Pinpoint the cell where the given text exists, returning its [X, Y] midpoint coordinate. 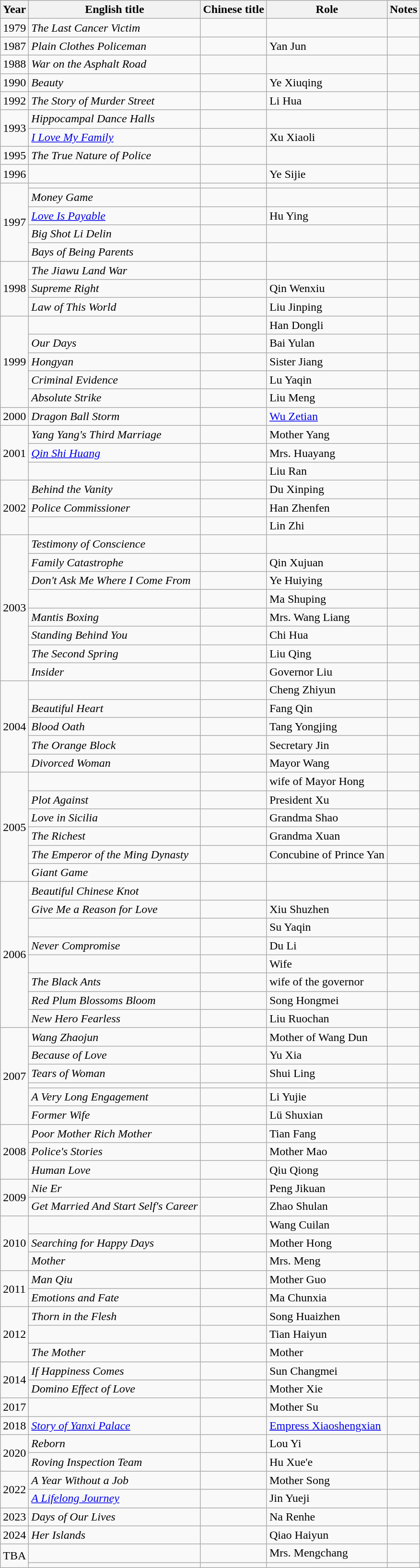
Zhao Shulan [327, 1206]
New Hero Fearless [115, 1018]
Shui Ling [327, 1073]
Hu Xue'e [327, 1462]
2003 [14, 608]
2012 [14, 1334]
Sun Changmei [327, 1371]
2000 [14, 416]
Li Hua [327, 101]
Notes [403, 10]
2007 [14, 1076]
Roving Inspection Team [115, 1462]
Testimony of Conscience [115, 544]
Na Renhe [327, 1517]
Sister Jiang [327, 362]
wife of the governor [327, 982]
President Xu [327, 799]
2010 [14, 1243]
Han Dongli [327, 325]
The Emperor of the Ming Dynasty [115, 854]
The Mother [115, 1352]
Yang Yang's Third Marriage [115, 434]
Tian Fang [327, 1134]
1988 [14, 64]
Because of Love [115, 1055]
English title [115, 10]
Mother Song [327, 1480]
Xiu Shuzhen [327, 909]
Mother Guo [327, 1279]
Nie Er [115, 1188]
Qiu Qiong [327, 1170]
Money Game [115, 197]
Days of Our Lives [115, 1517]
Give Me a Reason for Love [115, 909]
Mayor Wang [327, 763]
1987 [14, 46]
The Richest [115, 836]
1997 [14, 222]
Qin Xujuan [327, 562]
Insider [115, 672]
Xu Xiaoli [327, 137]
Giant Game [115, 873]
Mrs. Wang Liang [327, 617]
Mother Xie [327, 1389]
The Orange Block [115, 745]
Grandma Xuan [327, 836]
Dragon Ball Storm [115, 416]
Mother Su [327, 1407]
2024 [14, 1535]
Hu Ying [327, 215]
2006 [14, 955]
If Happiness Comes [115, 1371]
2009 [14, 1197]
Love in Sicilia [115, 818]
The Last Cancer Victim [115, 28]
Poor Mother Rich Mother [115, 1134]
Family Catastrophe [115, 562]
Year [14, 10]
2011 [14, 1288]
Mother of Wang Dun [327, 1037]
Mother Hong [327, 1243]
Plain Clothes Policeman [115, 46]
2018 [14, 1426]
Beautiful Heart [115, 708]
Blood Oath [115, 726]
Ye Xiuqing [327, 82]
Mother Mao [327, 1152]
2017 [14, 1407]
Story of Yanxi Palace [115, 1426]
Song Huaizhen [327, 1316]
Man Qiu [115, 1279]
wife of Mayor Hong [327, 781]
A Year Without a Job [115, 1480]
Qin Wenxiu [327, 289]
A Lifelong Journey [115, 1498]
Police Commissioner [115, 508]
Behind the Vanity [115, 489]
Lü Shuxian [327, 1115]
Han Zhenfen [327, 508]
Li Yujie [327, 1097]
Mantis Boxing [115, 617]
Song Hongmei [327, 1000]
1990 [14, 82]
Mrs. Meng [327, 1261]
Searching for Happy Days [115, 1243]
The Story of Murder Street [115, 101]
Law of This World [115, 307]
Tears of Woman [115, 1073]
Ma Chunxia [327, 1298]
2022 [14, 1489]
Never Compromise [115, 946]
The True Nature of Police [115, 155]
Reborn [115, 1444]
2020 [14, 1453]
Jin Yueji [327, 1498]
1992 [14, 101]
Absolute Strike [115, 398]
2005 [14, 827]
Du Xinping [327, 489]
Standing Behind You [115, 635]
The Second Spring [115, 654]
Yan Jun [327, 46]
Mother Yang [327, 434]
Tian Haiyun [327, 1334]
Ye Sijie [327, 174]
Ye Huiying [327, 581]
Wang Zhaojun [115, 1037]
Divorced Woman [115, 763]
Liu Ruochan [327, 1018]
Beauty [115, 82]
Cheng Zhiyun [327, 690]
Ma Shuping [327, 599]
Plot Against [115, 799]
TBA [14, 1556]
Qiao Haiyun [327, 1535]
Police's Stories [115, 1152]
War on the Asphalt Road [115, 64]
Get Married And Start Self's Career [115, 1206]
Human Love [115, 1170]
Don't Ask Me Where I Come From [115, 581]
1996 [14, 174]
Liu Meng [327, 398]
Thorn in the Flesh [115, 1316]
Empress Xiaoshengxian [327, 1426]
Criminal Evidence [115, 380]
2002 [14, 507]
Role [327, 10]
Chi Hua [327, 635]
1999 [14, 362]
Our Days [115, 343]
Hongyan [115, 362]
Liu Ran [327, 471]
1998 [14, 289]
Fang Qin [327, 708]
Red Plum Blossoms Bloom [115, 1000]
Lin Zhi [327, 526]
Concubine of Prince Yan [327, 854]
Grandma Shao [327, 818]
Supreme Right [115, 289]
Lou Yi [327, 1444]
The Black Ants [115, 982]
2008 [14, 1152]
Liu Jinping [327, 307]
Mrs. Mengchang [327, 1553]
2001 [14, 453]
A Very Long Engagement [115, 1097]
2014 [14, 1380]
Peng Jikuan [327, 1188]
Mrs. Huayang [327, 453]
Bai Yulan [327, 343]
Chinese title [233, 10]
Big Shot Li Delin [115, 234]
Su Yaqin [327, 927]
1993 [14, 128]
Bays of Being Parents [115, 252]
Lu Yaqin [327, 380]
1995 [14, 155]
Wang Cuilan [327, 1225]
Liu Qing [327, 654]
Hippocampal Dance Halls [115, 119]
Domino Effect of Love [115, 1389]
Her Islands [115, 1535]
Love Is Payable [115, 215]
Wu Zetian [327, 416]
Yu Xia [327, 1055]
Governor Liu [327, 672]
Secretary Jin [327, 745]
Qin Shi Huang [115, 453]
2004 [14, 726]
Tang Yongjing [327, 726]
Former Wife [115, 1115]
Wife [327, 964]
Beautiful Chinese Knot [115, 891]
Du Li [327, 946]
2023 [14, 1517]
Emotions and Fate [115, 1298]
1979 [14, 28]
I Love My Family [115, 137]
The Jiawu Land War [115, 270]
